Capture the cell that displays the provided text and extract its (X, Y) central coordinate. 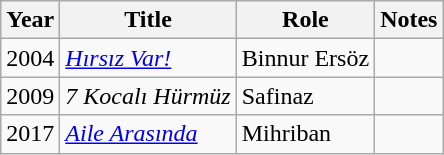
2009 (30, 96)
2017 (30, 134)
Binnur Ersöz (305, 58)
Role (305, 20)
Mihriban (305, 134)
Year (30, 20)
Safinaz (305, 96)
2004 (30, 58)
Aile Arasında (148, 134)
Title (148, 20)
Hırsız Var! (148, 58)
Notes (409, 20)
7 Kocalı Hürmüz (148, 96)
